For the text-containing cell, return its midpoint in (X, Y) coordinate format. 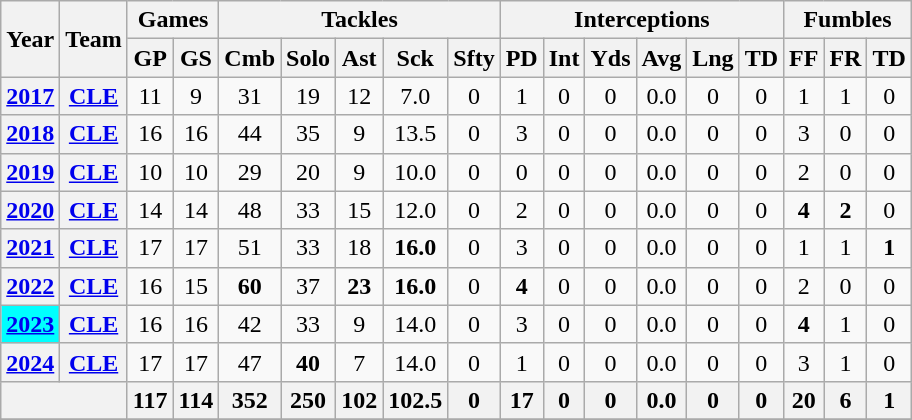
44 (250, 134)
40 (308, 362)
12.0 (416, 210)
29 (250, 172)
Avg (662, 58)
102 (360, 400)
PD (522, 58)
Ast (360, 58)
18 (360, 248)
Fumbles (848, 20)
GP (150, 58)
13.5 (416, 134)
GS (196, 58)
2019 (30, 172)
7 (360, 362)
250 (308, 400)
11 (150, 96)
Cmb (250, 58)
2020 (30, 210)
2021 (30, 248)
FR (846, 58)
Sck (416, 58)
31 (250, 96)
42 (250, 324)
47 (250, 362)
Int (564, 58)
2022 (30, 286)
Yds (610, 58)
10.0 (416, 172)
2017 (30, 96)
23 (360, 286)
2018 (30, 134)
Interceptions (642, 20)
51 (250, 248)
Games (173, 20)
Year (30, 39)
35 (308, 134)
12 (360, 96)
FF (804, 58)
7.0 (416, 96)
48 (250, 210)
37 (308, 286)
2023 (30, 324)
352 (250, 400)
114 (196, 400)
Sfty (474, 58)
2024 (30, 362)
Team (94, 39)
6 (846, 400)
60 (250, 286)
102.5 (416, 400)
Tackles (360, 20)
117 (150, 400)
Solo (308, 58)
Lng (713, 58)
19 (308, 96)
